Locate the cell with the specified text and output its [x, y] center coordinate. 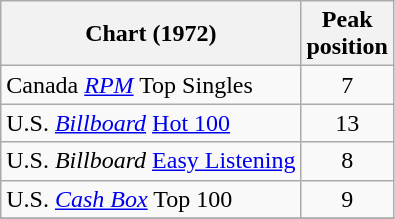
U.S. Billboard Easy Listening [151, 161]
Canada RPM Top Singles [151, 85]
7 [347, 85]
8 [347, 161]
U.S. Cash Box Top 100 [151, 199]
9 [347, 199]
Peakposition [347, 34]
13 [347, 123]
U.S. Billboard Hot 100 [151, 123]
Chart (1972) [151, 34]
